Extract the (X, Y) coordinate from the center of the cell holding the provided text.  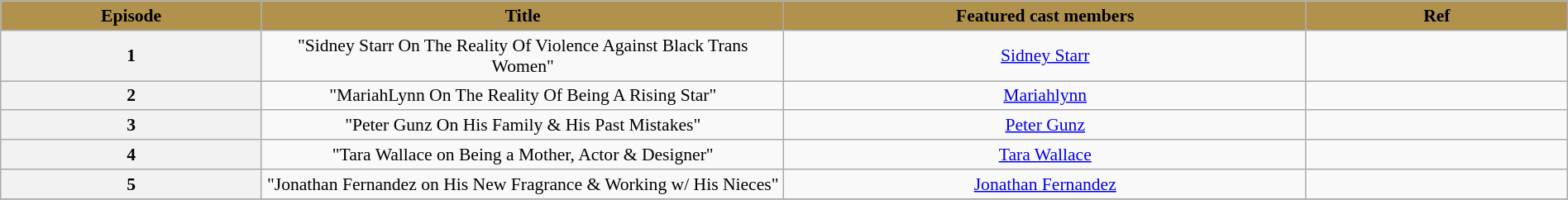
Sidney Starr (1045, 56)
Jonathan Fernandez (1045, 184)
4 (131, 155)
3 (131, 126)
Episode (131, 16)
Featured cast members (1045, 16)
"Tara Wallace on Being a Mother, Actor & Designer" (523, 155)
"Jonathan Fernandez on His New Fragrance & Working w/ His Nieces" (523, 184)
5 (131, 184)
Tara Wallace (1045, 155)
Ref (1437, 16)
Mariahlynn (1045, 96)
"Sidney Starr On The Reality Of Violence Against Black Trans Women" (523, 56)
1 (131, 56)
2 (131, 96)
Title (523, 16)
"MariahLynn On The Reality Of Being A Rising Star" (523, 96)
"Peter Gunz On His Family & His Past Mistakes" (523, 126)
Peter Gunz (1045, 126)
